From the cell containing the given text, extract its center point as (x, y) coordinate. 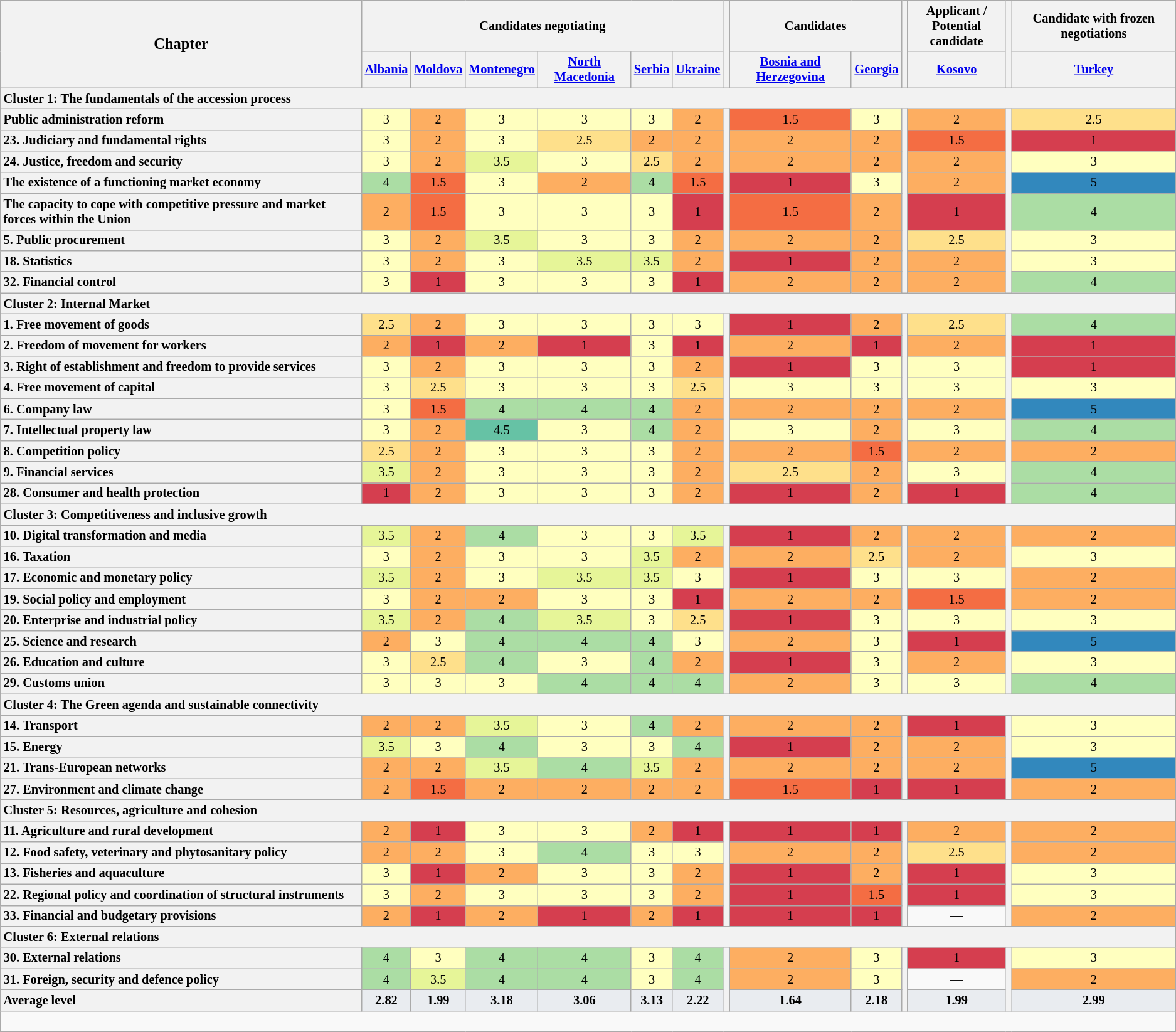
Bosnia and Herzegovina (790, 70)
1. Free movement of goods (181, 324)
Candidates (815, 26)
Ukraine (697, 70)
4. Free movement of capital (181, 388)
15. Energy (181, 747)
4.5 (502, 430)
2.22 (697, 1000)
3.13 (652, 1000)
20. Enterprise and industrial policy (181, 620)
2.82 (386, 1000)
1.64 (790, 1000)
Montenegro (502, 70)
32. Financial control (181, 282)
29. Customs union (181, 683)
16. Taxation (181, 556)
33. Financial and budgetary provisions (181, 916)
3. Right of establishment and freedom to provide services (181, 367)
2.99 (1094, 1000)
24. Justice, freedom and security (181, 162)
12. Food safety, veterinary and phytosanitary policy (181, 853)
Cluster 3: Competitiveness and inclusive growth (588, 514)
Candidate with frozen negotiations (1094, 26)
9. Financial services (181, 472)
31. Foreign, security and defence policy (181, 979)
7. Intellectual property law (181, 430)
28. Consumer and health protection (181, 493)
2. Freedom of movement for workers (181, 346)
19. Social policy and employment (181, 599)
Applicant /Potential candidate (956, 26)
Candidates negotiating (543, 26)
North Macedonia (585, 70)
The existence of a functioning market economy (181, 183)
Average level (181, 1000)
Public administration reform (181, 119)
6. Company law (181, 409)
The capacity to cope with competitive pressure and market forces within the Union (181, 211)
Cluster 6: External relations (588, 937)
Georgia (876, 70)
27. Environment and climate change (181, 789)
5. Public procurement (181, 240)
22. Regional policy and coordination of structural instruments (181, 895)
30. External relations (181, 958)
10. Digital transformation and media (181, 536)
23. Judiciary and fundamental rights (181, 141)
3.06 (585, 1000)
25. Science and research (181, 641)
26. Education and culture (181, 662)
Albania (386, 70)
2.18 (876, 1000)
Serbia (652, 70)
17. Economic and monetary policy (181, 578)
Moldova (438, 70)
Cluster 1: The fundamentals of the accession process (588, 98)
21. Trans-European networks (181, 768)
Chapter (181, 44)
18. Statistics (181, 261)
Cluster 4: The Green agenda and sustainable connectivity (588, 705)
8. Competition policy (181, 451)
Cluster 2: Internal Market (588, 304)
Cluster 5: Resources, agriculture and cohesion (588, 810)
3.18 (502, 1000)
Kosovo (956, 70)
14. Transport (181, 726)
13. Fisheries and aquaculture (181, 873)
11. Agriculture and rural development (181, 831)
Turkey (1094, 70)
